Output the [x, y] coordinate of the center of the cell containing the given text.  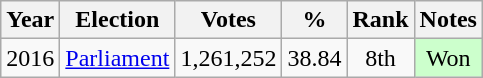
Parliament [118, 58]
Notes [448, 20]
38.84 [314, 58]
8th [380, 58]
Votes [228, 20]
1,261,252 [228, 58]
Won [448, 58]
Election [118, 20]
Rank [380, 20]
2016 [30, 58]
% [314, 20]
Year [30, 20]
